For the text-containing cell, return its midpoint in (x, y) coordinate format. 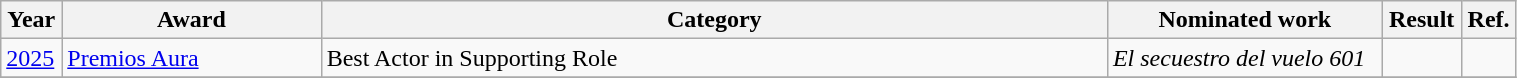
Result (1422, 20)
2025 (32, 58)
Nominated work (1244, 20)
Year (32, 20)
Ref. (1488, 20)
Premios Aura (192, 58)
Category (714, 20)
Award (192, 20)
Best Actor in Supporting Role (714, 58)
El secuestro del vuelo 601 (1244, 58)
